Scan for the cell matching the given text and deliver its [X, Y] coordinate at center. 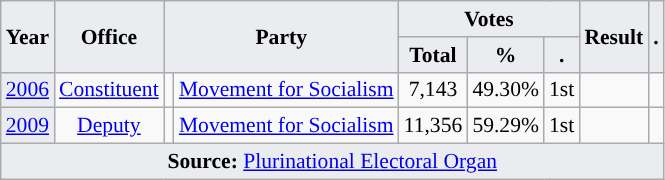
Votes [490, 19]
2006 [28, 90]
Total [434, 55]
Party [282, 36]
2009 [28, 126]
Source: Plurinational Electoral Organ [332, 162]
Constituent [109, 90]
% [506, 55]
Deputy [109, 126]
59.29% [506, 126]
Year [28, 36]
Office [109, 36]
49.30% [506, 90]
7,143 [434, 90]
Result [614, 36]
11,356 [434, 126]
